Provide the [X, Y] coordinate of the cell's center where the given text is located.  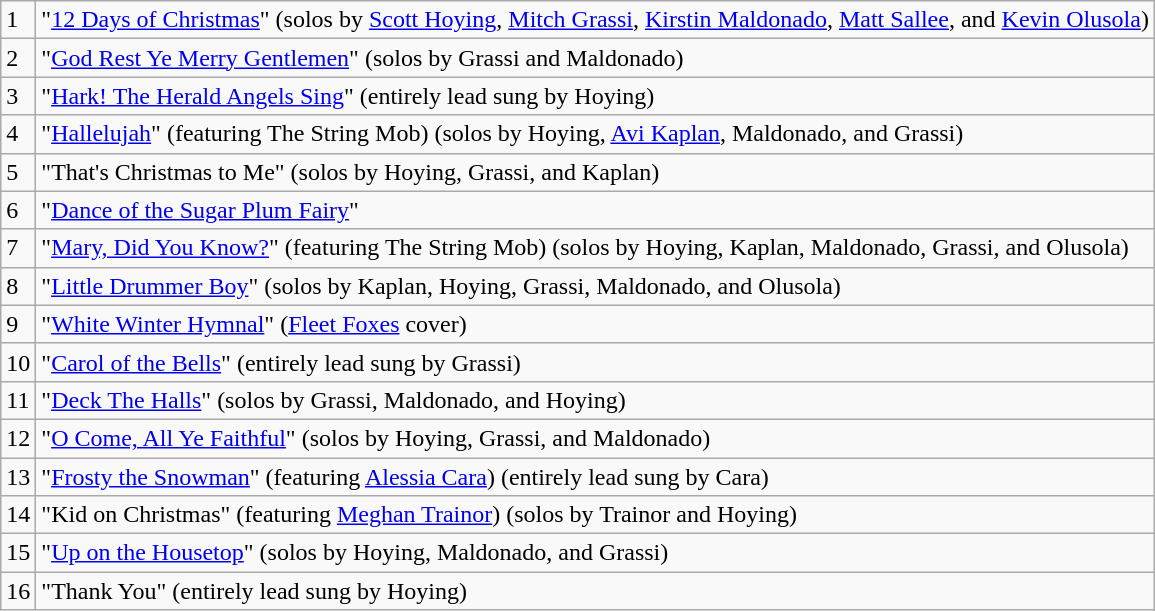
"Little Drummer Boy" (solos by Kaplan, Hoying, Grassi, Maldonado, and Olusola) [596, 286]
13 [18, 477]
8 [18, 286]
2 [18, 58]
"Thank You" (entirely lead sung by Hoying) [596, 591]
1 [18, 20]
"God Rest Ye Merry Gentlemen" (solos by Grassi and Maldonado) [596, 58]
"O Come, All Ye Faithful" (solos by Hoying, Grassi, and Maldonado) [596, 438]
"White Winter Hymnal" (Fleet Foxes cover) [596, 324]
"Mary, Did You Know?" (featuring The String Mob) (solos by Hoying, Kaplan, Maldonado, Grassi, and Olusola) [596, 248]
3 [18, 96]
11 [18, 400]
"Hark! The Herald Angels Sing" (entirely lead sung by Hoying) [596, 96]
6 [18, 210]
5 [18, 172]
16 [18, 591]
4 [18, 134]
"Hallelujah" (featuring The String Mob) (solos by Hoying, Avi Kaplan, Maldonado, and Grassi) [596, 134]
10 [18, 362]
"Carol of the Bells" (entirely lead sung by Grassi) [596, 362]
15 [18, 553]
"12 Days of Christmas" (solos by Scott Hoying, Mitch Grassi, Kirstin Maldonado, Matt Sallee, and Kevin Olusola) [596, 20]
"Up on the Housetop" (solos by Hoying, Maldonado, and Grassi) [596, 553]
"Frosty the Snowman" (featuring Alessia Cara) (entirely lead sung by Cara) [596, 477]
"Deck The Halls" (solos by Grassi, Maldonado, and Hoying) [596, 400]
9 [18, 324]
"Dance of the Sugar Plum Fairy" [596, 210]
7 [18, 248]
14 [18, 515]
12 [18, 438]
"Kid on Christmas" (featuring Meghan Trainor) (solos by Trainor and Hoying) [596, 515]
"That's Christmas to Me" (solos by Hoying, Grassi, and Kaplan) [596, 172]
